Search for the cell housing the specified text and yield its (X, Y) center coordinate. 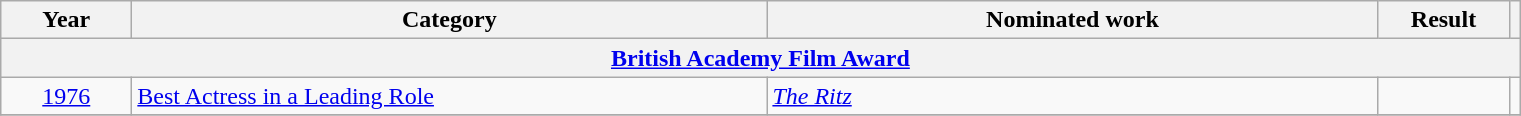
Year (66, 20)
1976 (66, 96)
Nominated work (1072, 20)
Category (450, 20)
Best Actress in a Leading Role (450, 96)
The Ritz (1072, 96)
Result (1444, 20)
British Academy Film Award (760, 58)
